Identify which cell holds the provided text, then report its [X, Y] central coordinate. 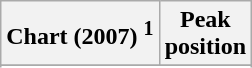
Peakposition [205, 34]
Chart (2007) 1 [80, 34]
